Find where the given text appears and provide that cell's center as (x, y) coordinate. 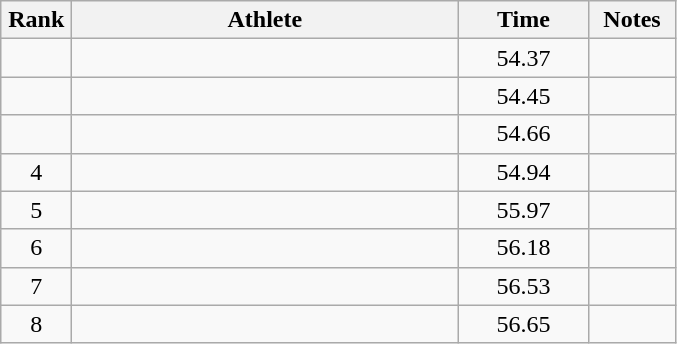
54.37 (524, 58)
56.18 (524, 248)
Notes (632, 20)
Rank (36, 20)
Athlete (265, 20)
8 (36, 324)
5 (36, 210)
7 (36, 286)
6 (36, 248)
56.65 (524, 324)
54.94 (524, 172)
56.53 (524, 286)
Time (524, 20)
54.66 (524, 134)
55.97 (524, 210)
54.45 (524, 96)
4 (36, 172)
